Identify which cell holds the provided text, then report its (X, Y) central coordinate. 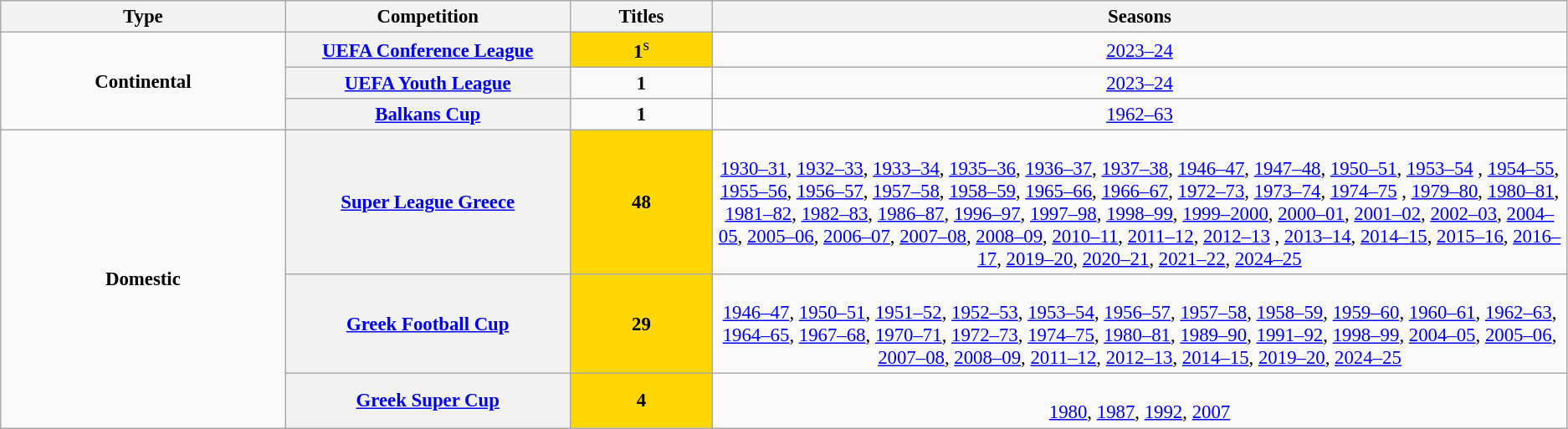
Greek Super Cup (428, 401)
UEFA Conference League (428, 50)
1s (641, 50)
UEFA Youth League (428, 84)
1962–63 (1140, 115)
Balkans Cup (428, 115)
Continental (143, 82)
Type (143, 17)
48 (641, 202)
29 (641, 324)
Greek Football Cup (428, 324)
Seasons (1140, 17)
Super League Greece (428, 202)
Titles (641, 17)
Domestic (143, 279)
4 (641, 401)
1980, 1987, 1992, 2007 (1140, 401)
Competition (428, 17)
